Output the [X, Y] coordinate of the center of the cell containing the given text.  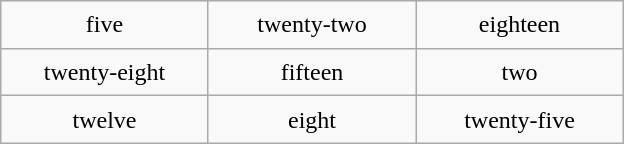
eight [312, 120]
twenty-eight [104, 72]
twenty-two [312, 24]
two [520, 72]
eighteen [520, 24]
five [104, 24]
fifteen [312, 72]
twelve [104, 120]
twenty-five [520, 120]
